For the text-containing cell, return its midpoint in [x, y] coordinate format. 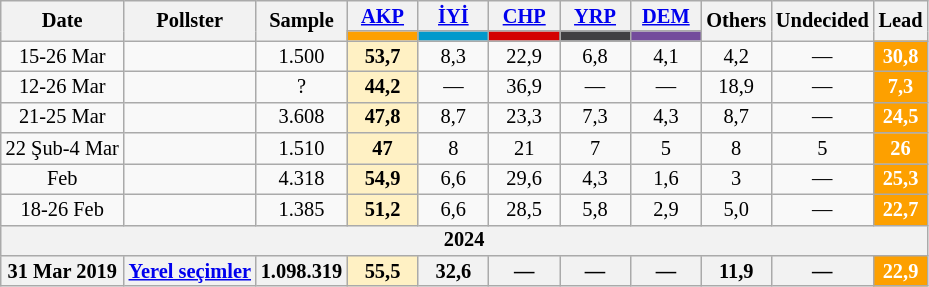
28,5 [524, 210]
? [302, 86]
AKP [382, 16]
1.385 [302, 210]
32,6 [454, 270]
DEM [666, 16]
8,3 [454, 56]
1.098.319 [302, 270]
1.500 [302, 56]
YRP [596, 16]
4,2 [736, 56]
22,7 [901, 210]
24,5 [901, 118]
18,9 [736, 86]
15-26 Mar [62, 56]
7 [596, 148]
51,2 [382, 210]
Sample [302, 20]
11,9 [736, 270]
CHP [524, 16]
Feb [62, 178]
26 [901, 148]
Pollster [190, 20]
54,9 [382, 178]
29,6 [524, 178]
12-26 Mar [62, 86]
47,8 [382, 118]
1,6 [666, 178]
5,8 [596, 210]
36,9 [524, 86]
2,9 [666, 210]
47 [382, 148]
22 Şub-4 Mar [62, 148]
4.318 [302, 178]
Date [62, 20]
30,8 [901, 56]
Others [736, 20]
31 Mar 2019 [62, 270]
3 [736, 178]
25,3 [901, 178]
4,1 [666, 56]
55,5 [382, 270]
Undecided [822, 20]
İYİ [454, 16]
Lead [901, 20]
21 [524, 148]
21-25 Mar [62, 118]
6,8 [596, 56]
18-26 Feb [62, 210]
44,2 [382, 86]
23,3 [524, 118]
2024 [464, 240]
5,0 [736, 210]
1.510 [302, 148]
3.608 [302, 118]
53,7 [382, 56]
Yerel seçimler [190, 270]
